Extract the (X, Y) coordinate from the center of the cell holding the provided text.  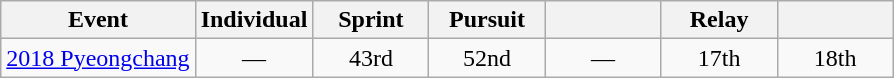
18th (835, 58)
43rd (371, 58)
17th (719, 58)
2018 Pyeongchang (98, 58)
Event (98, 20)
Pursuit (487, 20)
52nd (487, 58)
Sprint (371, 20)
Relay (719, 20)
Individual (254, 20)
